Return the [X, Y] coordinate for the center point of the cell that contains the specified text.  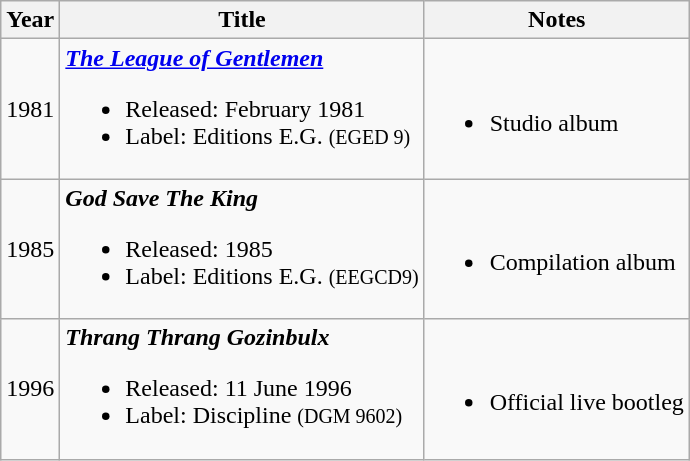
Official live bootleg [556, 389]
Notes [556, 20]
1985 [30, 249]
Year [30, 20]
Thrang Thrang GozinbulxReleased: 11 June 1996Label: Discipline (DGM 9602) [242, 389]
Title [242, 20]
Studio album [556, 109]
God Save The KingReleased: 1985Label: Editions E.G. (EEGCD9) [242, 249]
1981 [30, 109]
The League of GentlemenReleased: February 1981Label: Editions E.G. (EGED 9) [242, 109]
1996 [30, 389]
Compilation album [556, 249]
